Provide the (x, y) coordinate of the cell's center where the given text is located.  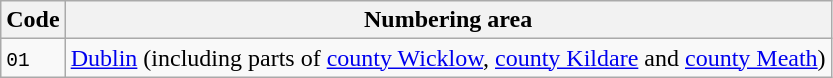
01 (33, 58)
Dublin (including parts of county Wicklow, county Kildare and county Meath) (448, 58)
Numbering area (448, 20)
Code (33, 20)
